Scan for the cell matching the given text and deliver its (X, Y) coordinate at center. 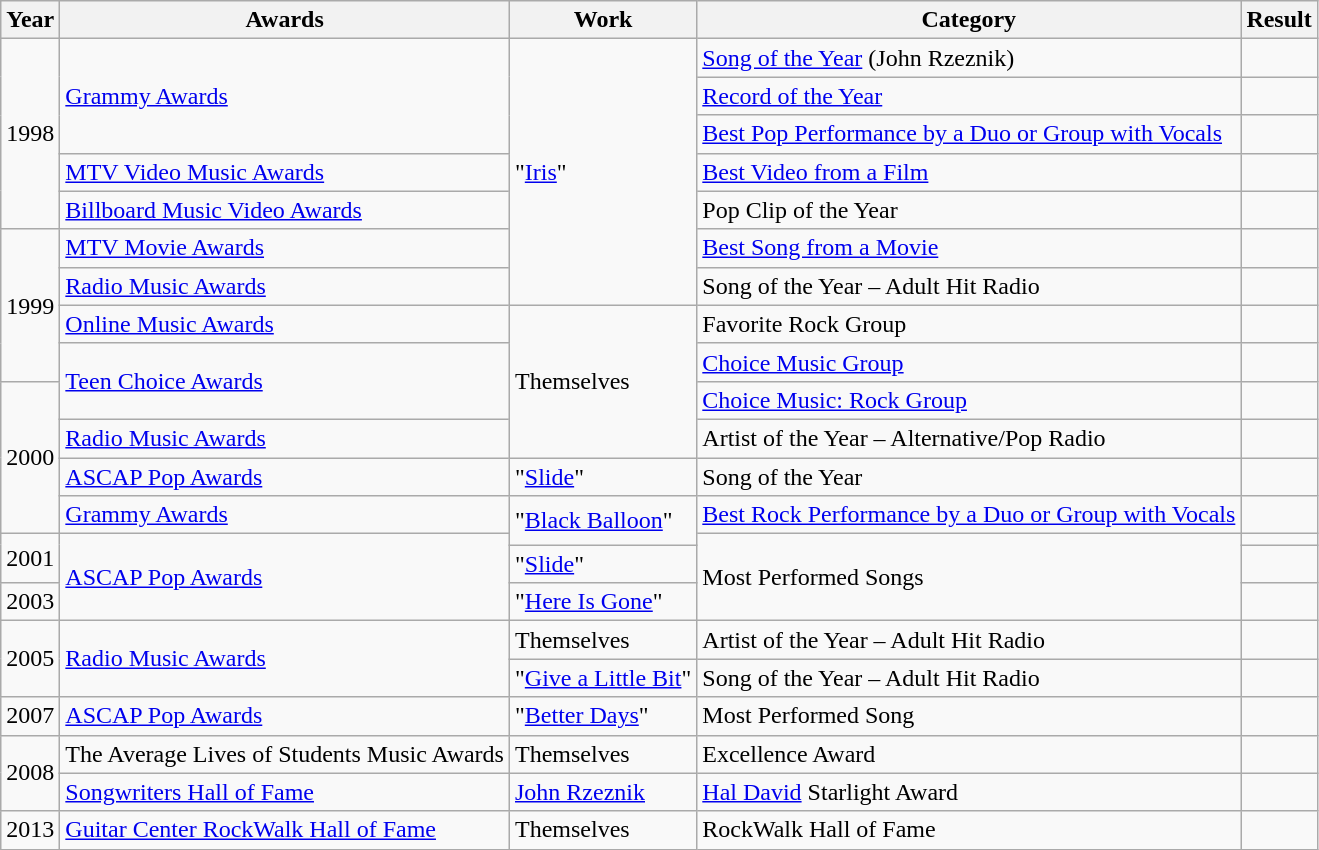
2005 (30, 659)
Artist of the Year – Adult Hit Radio (969, 640)
2007 (30, 716)
1998 (30, 134)
Artist of the Year – Alternative/Pop Radio (969, 438)
Record of the Year (969, 96)
"Black Balloon" (602, 520)
MTV Video Music Awards (285, 172)
2001 (30, 558)
Awards (285, 20)
Choice Music: Rock Group (969, 400)
Favorite Rock Group (969, 324)
2003 (30, 602)
"Iris" (602, 172)
Excellence Award (969, 754)
Pop Clip of the Year (969, 210)
Song of the Year (969, 477)
Song of the Year (John Rzeznik) (969, 58)
"Give a Little Bit" (602, 678)
"Better Days" (602, 716)
Best Song from a Movie (969, 248)
Choice Music Group (969, 362)
Hal David Starlight Award (969, 792)
Best Rock Performance by a Duo or Group with Vocals (969, 515)
Most Performed Songs (969, 578)
Teen Choice Awards (285, 381)
MTV Movie Awards (285, 248)
Result (1279, 20)
The Average Lives of Students Music Awards (285, 754)
Guitar Center RockWalk Hall of Fame (285, 830)
Billboard Music Video Awards (285, 210)
Work (602, 20)
Songwriters Hall of Fame (285, 792)
Best Video from a Film (969, 172)
2000 (30, 457)
Online Music Awards (285, 324)
John Rzeznik (602, 792)
Year (30, 20)
Most Performed Song (969, 716)
1999 (30, 305)
2013 (30, 830)
RockWalk Hall of Fame (969, 830)
2008 (30, 773)
Category (969, 20)
Best Pop Performance by a Duo or Group with Vocals (969, 134)
"Here Is Gone" (602, 602)
